Extract the [x, y] coordinate from the center of the cell holding the provided text.  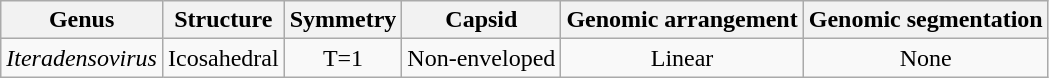
T=1 [343, 58]
Linear [682, 58]
Genus [82, 20]
Capsid [482, 20]
Symmetry [343, 20]
Icosahedral [223, 58]
Iteradensovirus [82, 58]
None [926, 58]
Non-enveloped [482, 58]
Genomic segmentation [926, 20]
Genomic arrangement [682, 20]
Structure [223, 20]
